From the cell containing the given text, extract its center point as [x, y] coordinate. 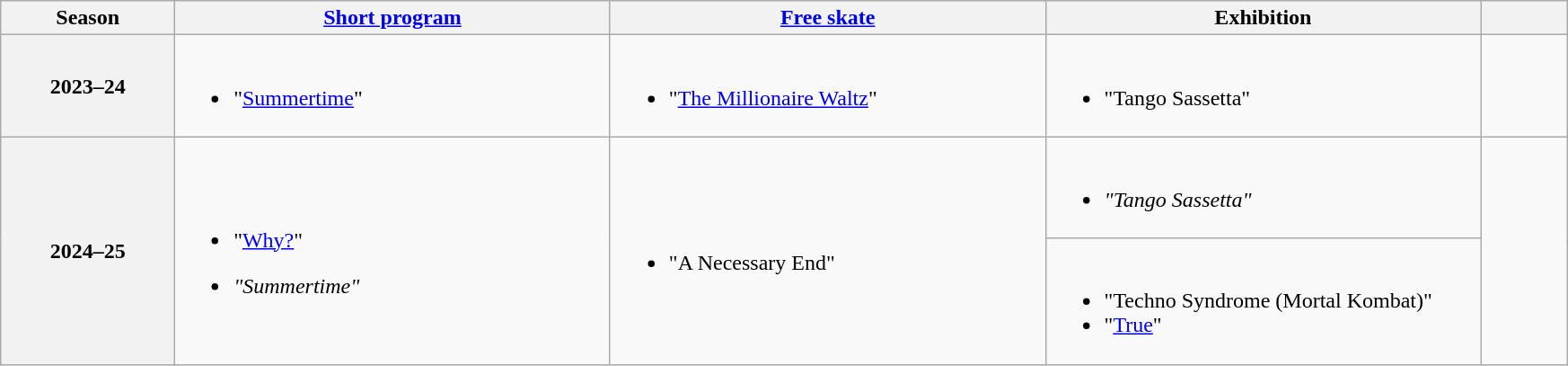
Season [88, 18]
"Why?""Summertime" [393, 250]
2023–24 [88, 86]
Short program [393, 18]
Free skate [828, 18]
"Techno Syndrome (Mortal Kombat)""True" [1263, 301]
2024–25 [88, 250]
"Summertime" [393, 86]
"The Millionaire Waltz" [828, 86]
Exhibition [1263, 18]
"A Necessary End" [828, 250]
